From the cell containing the given text, extract its center point as (X, Y) coordinate. 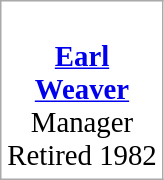
EarlWeaverManagerRetired 1982 (82, 90)
